Identify which cell holds the provided text, then report its [x, y] central coordinate. 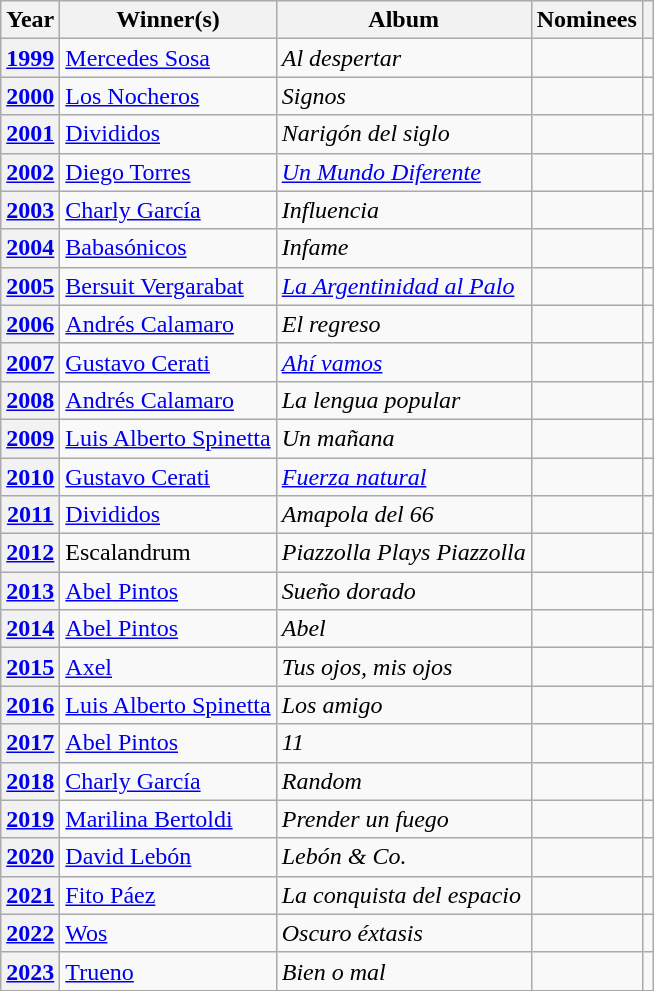
2015 [30, 667]
Album [404, 20]
Abel [404, 629]
Escalandrum [168, 553]
Diego Torres [168, 172]
Babasónicos [168, 248]
Infame [404, 248]
Random [404, 781]
Sueño dorado [404, 591]
2000 [30, 96]
La Argentinidad al Palo [404, 286]
2007 [30, 362]
Signos [404, 96]
2002 [30, 172]
2008 [30, 400]
2014 [30, 629]
Fuerza natural [404, 477]
Un mañana [404, 438]
Amapola del 66 [404, 515]
2017 [30, 743]
Year [30, 20]
1999 [30, 58]
Lebón & Co. [404, 857]
Piazzolla Plays Piazzolla [404, 553]
2023 [30, 971]
Trueno [168, 971]
2012 [30, 553]
2011 [30, 515]
2018 [30, 781]
2013 [30, 591]
11 [404, 743]
2020 [30, 857]
Los amigo [404, 705]
El regreso [404, 324]
2005 [30, 286]
Nominees [586, 20]
Ahí vamos [404, 362]
2019 [30, 819]
2006 [30, 324]
Narigón del siglo [404, 134]
2022 [30, 933]
Bien o mal [404, 971]
Winner(s) [168, 20]
Mercedes Sosa [168, 58]
2001 [30, 134]
Un Mundo Diferente [404, 172]
Marilina Bertoldi [168, 819]
Influencia [404, 210]
2004 [30, 248]
2010 [30, 477]
2003 [30, 210]
Prender un fuego [404, 819]
La conquista del espacio [404, 895]
Oscuro éxtasis [404, 933]
La lengua popular [404, 400]
Axel [168, 667]
2021 [30, 895]
Wos [168, 933]
Fito Páez [168, 895]
2016 [30, 705]
Tus ojos, mis ojos [404, 667]
Los Nocheros [168, 96]
Bersuit Vergarabat [168, 286]
Al despertar [404, 58]
2009 [30, 438]
David Lebón [168, 857]
